Search for the cell housing the specified text and yield its [x, y] center coordinate. 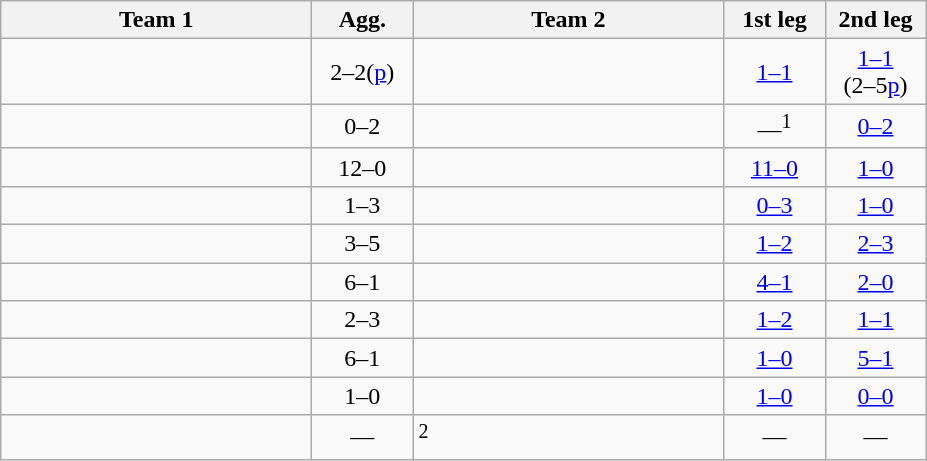
5–1 [876, 358]
3–5 [362, 244]
0–3 [774, 205]
1–1(2–5p) [876, 72]
11–0 [774, 167]
Team 1 [156, 20]
—1 [774, 126]
Team 2 [568, 20]
2–2(p) [362, 72]
1–3 [362, 205]
2 [568, 438]
2–0 [876, 282]
Agg. [362, 20]
2nd leg [876, 20]
1st leg [774, 20]
0–0 [876, 396]
4–1 [774, 282]
12–0 [362, 167]
